Provide the (X, Y) coordinate of the cell's center where the given text is located.  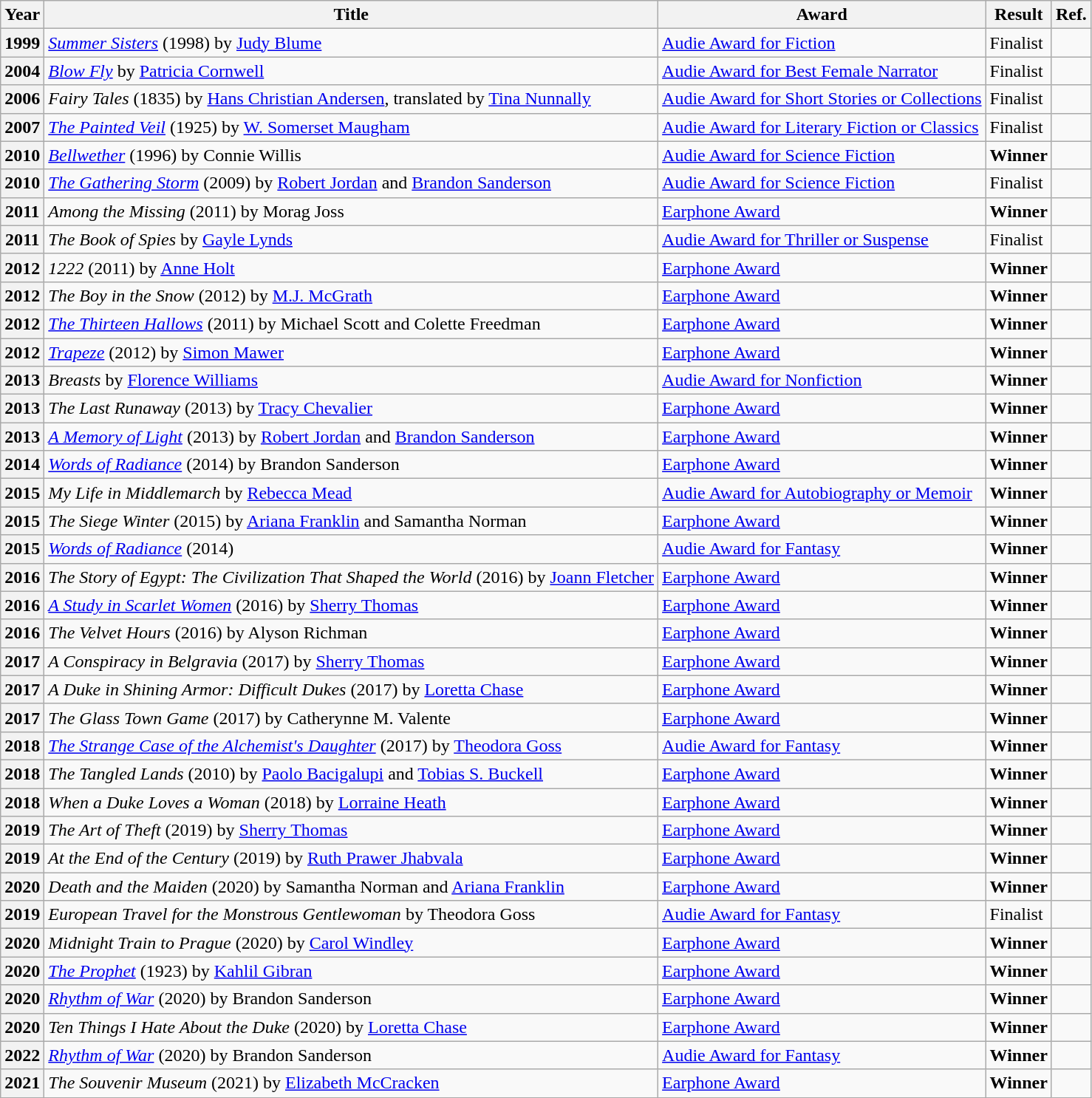
Trapeze (2012) by Simon Mawer (352, 352)
The Thirteen Hallows (2011) by Michael Scott and Colette Freedman (352, 324)
2006 (22, 99)
The Gathering Storm (2009) by Robert Jordan and Brandon Sanderson (352, 183)
Title (352, 15)
The Last Runaway (2013) by Tracy Chevalier (352, 409)
A Duke in Shining Armor: Difficult Dukes (2017) by Loretta Chase (352, 689)
European Travel for the Monstrous Gentlewoman by Theodora Goss (352, 915)
2022 (22, 1055)
Result (1018, 15)
Words of Radiance (2014) (352, 549)
The Art of Theft (2019) by Sherry Thomas (352, 831)
A Conspiracy in Belgravia (2017) by Sherry Thomas (352, 661)
The Tangled Lands (2010) by Paolo Bacigalupi and Tobias S. Buckell (352, 774)
A Memory of Light (2013) by Robert Jordan and Brandon Sanderson (352, 437)
Audie Award for Fiction (822, 43)
2007 (22, 127)
2021 (22, 1083)
The Siege Winter (2015) by Ariana Franklin and Samantha Norman (352, 521)
The Book of Spies by Gayle Lynds (352, 239)
The Story of Egypt: The Civilization That Shaped the World (2016) by Joann Fletcher (352, 577)
Audie Award for Literary Fiction or Classics (822, 127)
Audie Award for Short Stories or Collections (822, 99)
Midnight Train to Prague (2020) by Carol Windley (352, 943)
1222 (2011) by Anne Holt (352, 267)
The Glass Town Game (2017) by Catherynne M. Valente (352, 717)
2014 (22, 465)
2004 (22, 71)
At the End of the Century (2019) by Ruth Prawer Jhabvala (352, 859)
Ref. (1071, 15)
Words of Radiance (2014) by Brandon Sanderson (352, 465)
Among the Missing (2011) by Morag Joss (352, 211)
The Painted Veil (1925) by W. Somerset Maugham (352, 127)
The Velvet Hours (2016) by Alyson Richman (352, 633)
The Boy in the Snow (2012) by M.J. McGrath (352, 296)
The Souvenir Museum (2021) by Elizabeth McCracken (352, 1083)
Audie Award for Nonfiction (822, 381)
When a Duke Loves a Woman (2018) by Lorraine Heath (352, 802)
Year (22, 15)
Summer Sisters (1998) by Judy Blume (352, 43)
Award (822, 15)
A Study in Scarlet Women (2016) by Sherry Thomas (352, 605)
The Strange Case of the Alchemist's Daughter (2017) by Theodora Goss (352, 746)
Audie Award for Best Female Narrator (822, 71)
My Life in Middlemarch by Rebecca Mead (352, 493)
Audie Award for Thriller or Suspense (822, 239)
Death and the Maiden (2020) by Samantha Norman and Ariana Franklin (352, 887)
Breasts by Florence Williams (352, 381)
Audie Award for Autobiography or Memoir (822, 493)
The Prophet (1923) by Kahlil Gibran (352, 971)
Blow Fly by Patricia Cornwell (352, 71)
Fairy Tales (1835) by Hans Christian Andersen, translated by Tina Nunnally (352, 99)
Bellwether (1996) by Connie Willis (352, 155)
1999 (22, 43)
Ten Things I Hate About the Duke (2020) by Loretta Chase (352, 1027)
